Output the [X, Y] coordinate of the center of the cell containing the given text.  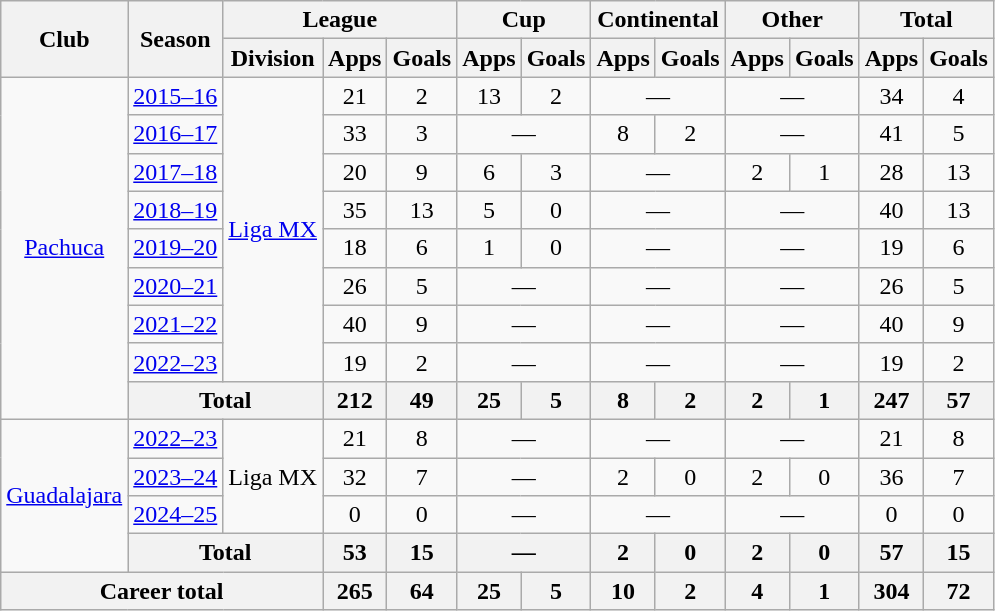
304 [891, 591]
20 [355, 172]
2023–24 [176, 477]
Career total [162, 591]
10 [623, 591]
28 [891, 172]
Division [273, 58]
34 [891, 96]
2024–25 [176, 515]
2016–17 [176, 134]
2015–16 [176, 96]
41 [891, 134]
72 [959, 591]
64 [422, 591]
2017–18 [176, 172]
212 [355, 400]
32 [355, 477]
49 [422, 400]
2018–19 [176, 210]
Cup [524, 20]
Other [792, 20]
265 [355, 591]
33 [355, 134]
53 [355, 553]
League [340, 20]
2020–21 [176, 286]
35 [355, 210]
Pachuca [64, 248]
36 [891, 477]
2019–20 [176, 248]
2021–22 [176, 324]
Season [176, 39]
Continental [658, 20]
247 [891, 400]
18 [355, 248]
Club [64, 39]
Guadalajara [64, 495]
